Capture the cell that displays the provided text and extract its [X, Y] central coordinate. 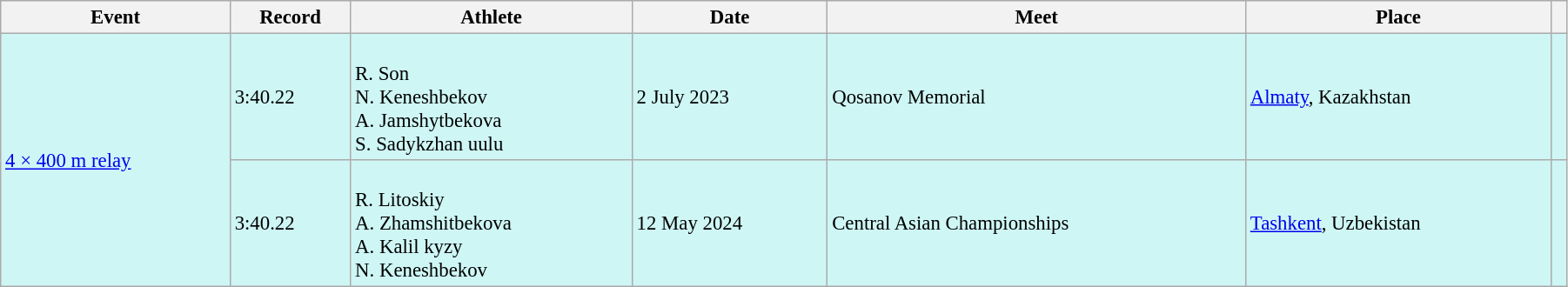
R. SonN. KeneshbekovA. JamshytbekovaS. Sadykzhan uulu [492, 97]
Meet [1037, 17]
Event [116, 17]
12 May 2024 [729, 224]
Date [729, 17]
Athlete [492, 17]
Almaty, Kazakhstan [1399, 97]
R. LitoskiyA. ZhamshitbekovaA. Kalil kyzyN. Keneshbekov [492, 224]
Central Asian Championships [1037, 224]
4 × 400 m relay [116, 160]
Tashkent, Uzbekistan [1399, 224]
Place [1399, 17]
Qosanov Memorial [1037, 97]
Record [290, 17]
2 July 2023 [729, 97]
